Detect which cell encompasses the target text, then output its [x, y] center coordinate. 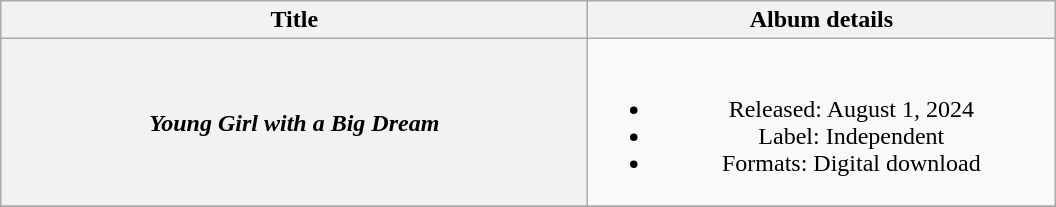
Young Girl with a Big Dream [294, 122]
Title [294, 20]
Released: August 1, 2024Label: IndependentFormats: Digital download [822, 122]
Album details [822, 20]
